Search for the cell housing the specified text and yield its (x, y) center coordinate. 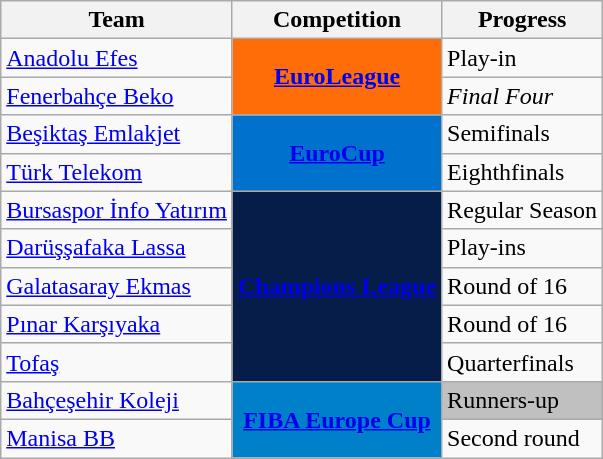
Champions League (336, 286)
Darüşşafaka Lassa (117, 248)
Bahçeşehir Koleji (117, 400)
Türk Telekom (117, 172)
Bursaspor İnfo Yatırım (117, 210)
Competition (336, 20)
Galatasaray Ekmas (117, 286)
Play-ins (522, 248)
EuroCup (336, 153)
Tofaş (117, 362)
Pınar Karşıyaka (117, 324)
Fenerbahçe Beko (117, 96)
Manisa BB (117, 438)
Anadolu Efes (117, 58)
Progress (522, 20)
Final Four (522, 96)
Quarterfinals (522, 362)
Team (117, 20)
EuroLeague (336, 77)
Regular Season (522, 210)
Beşiktaş Emlakjet (117, 134)
Play-in (522, 58)
Semifinals (522, 134)
Runners-up (522, 400)
Second round (522, 438)
Eighthfinals (522, 172)
FIBA Europe Cup (336, 419)
